Search for the cell housing the specified text and yield its [x, y] center coordinate. 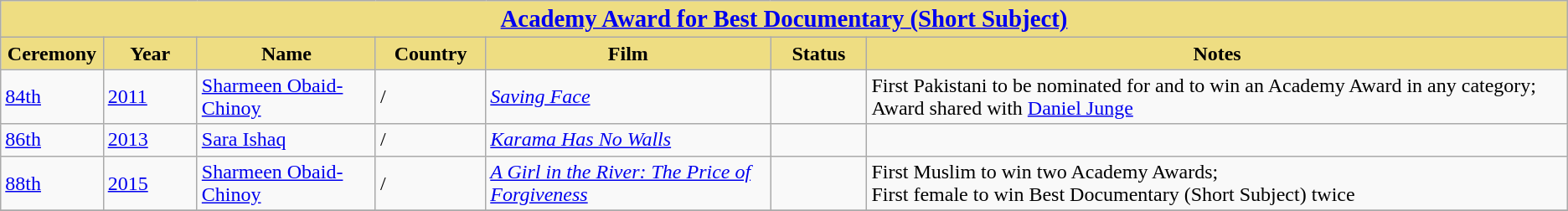
Academy Award for Best Documentary (Short Subject) [784, 19]
84th [52, 97]
Sara Ishaq [286, 140]
Name [286, 54]
86th [52, 140]
First Pakistani to be nominated for and to win an Academy Award in any category;Award shared with Daniel Junge [1217, 97]
Karama Has No Walls [628, 140]
2013 [150, 140]
Status [819, 54]
Film [628, 54]
2011 [150, 97]
First Muslim to win two Academy Awards;First female to win Best Documentary (Short Subject) twice [1217, 183]
Country [431, 54]
Saving Face [628, 97]
Ceremony [52, 54]
Year [150, 54]
88th [52, 183]
Notes [1217, 54]
A Girl in the River: The Price of Forgiveness [628, 183]
2015 [150, 183]
